Find where the given text appears and provide that cell's center as [X, Y] coordinate. 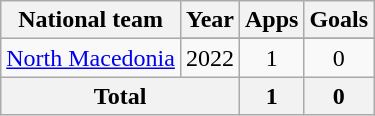
Total [120, 96]
Goals [339, 20]
Apps [271, 20]
National team [91, 20]
Year [210, 20]
North Macedonia [91, 58]
2022 [210, 58]
